Output the (x, y) coordinate of the center of the cell containing the given text.  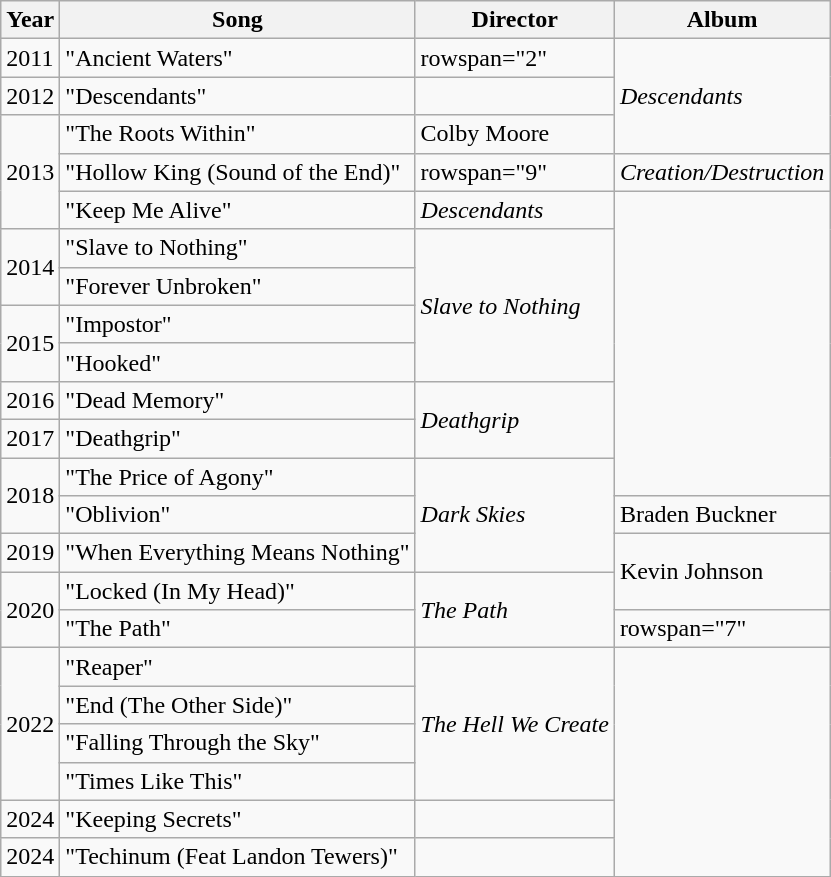
Slave to Nothing (514, 305)
"Keeping Secrets" (238, 819)
"Ancient Waters" (238, 58)
"Dead Memory" (238, 400)
"Forever Unbroken" (238, 286)
2016 (30, 400)
"Deathgrip" (238, 438)
Director (514, 20)
"Keep Me Alive" (238, 210)
"Hollow King (Sound of the End)" (238, 172)
"Reaper" (238, 667)
"Oblivion" (238, 515)
"Hooked" (238, 362)
"End (The Other Side)" (238, 705)
rowspan="7" (722, 629)
2020 (30, 610)
Colby Moore (514, 134)
2017 (30, 438)
2015 (30, 343)
Dark Skies (514, 515)
Song (238, 20)
2022 (30, 724)
rowspan="2" (514, 58)
The Path (514, 610)
"The Price of Agony" (238, 477)
"When Everything Means Nothing" (238, 553)
"Descendants" (238, 96)
"Slave to Nothing" (238, 248)
The Hell We Create (514, 724)
2014 (30, 267)
"Locked (In My Head)" (238, 591)
"The Roots Within" (238, 134)
2019 (30, 553)
Deathgrip (514, 419)
"Techinum (Feat Landon Tewers)" (238, 857)
"Falling Through the Sky" (238, 743)
Braden Buckner (722, 515)
"Times Like This" (238, 781)
"Impostor" (238, 324)
rowspan="9" (514, 172)
2012 (30, 96)
"The Path" (238, 629)
Album (722, 20)
Creation/Destruction (722, 172)
Year (30, 20)
2013 (30, 172)
2018 (30, 496)
Kevin Johnson (722, 572)
2011 (30, 58)
